Scan for the cell matching the given text and deliver its (x, y) coordinate at center. 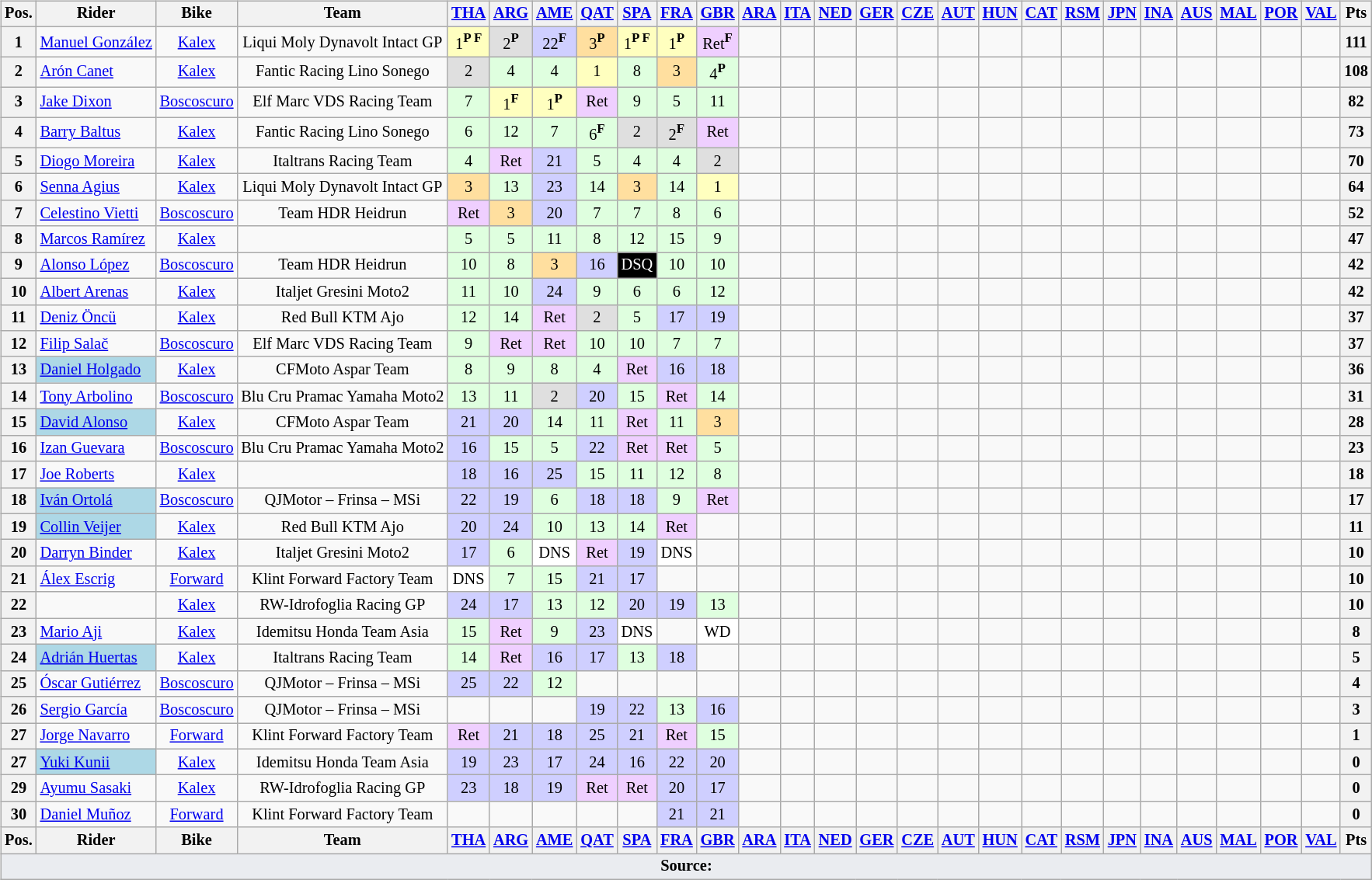
52 (1356, 213)
82 (1356, 103)
Sergio García (96, 710)
108 (1356, 71)
Barry Baltus (96, 132)
28 (1356, 423)
Iván Ortolá (96, 501)
4P (718, 71)
70 (1356, 161)
Daniel Muñoz (96, 815)
29 (19, 788)
1F (511, 103)
2F (677, 132)
RetF (718, 42)
47 (1356, 239)
Arón Canet (96, 71)
111 (1356, 42)
31 (1356, 396)
Source: (686, 867)
Ayumu Sasaki (96, 788)
Collin Veijer (96, 527)
Darryn Binder (96, 553)
64 (1356, 187)
Izan Guevara (96, 448)
Jake Dixon (96, 103)
73 (1356, 132)
Alonso López (96, 266)
Diogo Moreira (96, 161)
22F (555, 42)
Filip Salač (96, 344)
Mario Aji (96, 631)
DSQ (637, 266)
WD (718, 631)
Marcos Ramírez (96, 239)
Adrián Huertas (96, 658)
Senna Agius (96, 187)
Tony Arbolino (96, 396)
Deniz Öncü (96, 318)
3P (597, 42)
Albert Arenas (96, 291)
Óscar Gutiérrez (96, 683)
30 (19, 815)
Jorge Navarro (96, 736)
Álex Escrig (96, 579)
Joe Roberts (96, 475)
Manuel González (96, 42)
2P (511, 42)
36 (1356, 370)
Yuki Kunii (96, 762)
6F (597, 132)
David Alonso (96, 423)
Celestino Vietti (96, 213)
Daniel Holgado (96, 370)
26 (19, 710)
